Capture the cell that displays the provided text and extract its (X, Y) central coordinate. 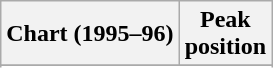
Chart (1995–96) (90, 34)
Peakposition (225, 34)
